Determine the (x, y) coordinate at the center of the cell enclosing the given text.  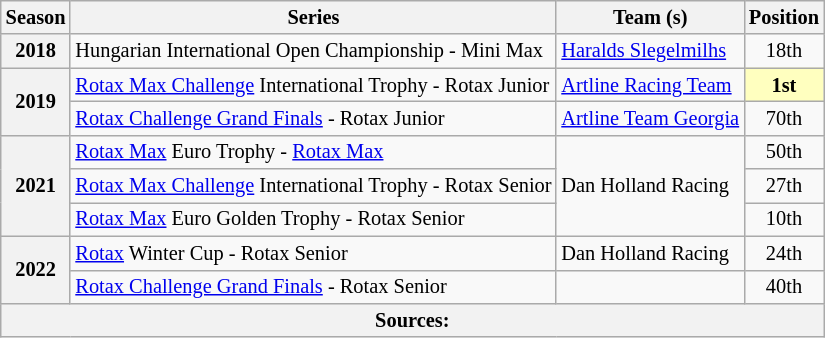
2019 (36, 102)
Haralds Slegelmilhs (650, 51)
Rotax Max Euro Trophy - Rotax Max (313, 152)
2018 (36, 51)
24th (784, 253)
Rotax Winter Cup - Rotax Senior (313, 253)
27th (784, 186)
Sources: (412, 320)
2021 (36, 186)
Rotax Max Challenge International Trophy - Rotax Junior (313, 85)
2022 (36, 270)
Rotax Max Challenge International Trophy - Rotax Senior (313, 186)
Artline Racing Team (650, 85)
Rotax Challenge Grand Finals - Rotax Senior (313, 287)
Series (313, 17)
10th (784, 219)
1st (784, 85)
18th (784, 51)
Hungarian International Open Championship - Mini Max (313, 51)
Season (36, 17)
Position (784, 17)
Artline Team Georgia (650, 118)
70th (784, 118)
Team (s) (650, 17)
40th (784, 287)
Rotax Challenge Grand Finals - Rotax Junior (313, 118)
50th (784, 152)
Rotax Max Euro Golden Trophy - Rotax Senior (313, 219)
